Output the [X, Y] coordinate of the center of the cell containing the given text.  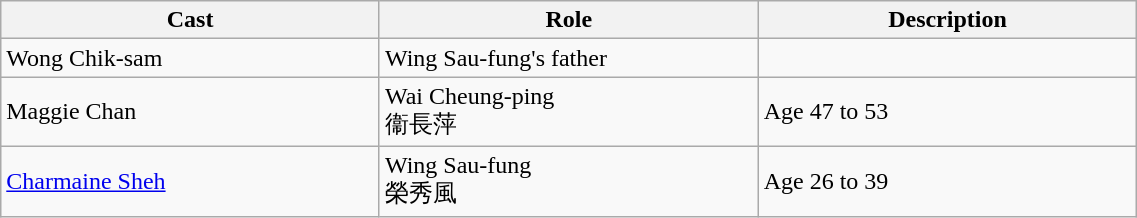
Maggie Chan [190, 112]
Wong Chik-sam [190, 58]
Age 26 to 39 [948, 181]
Wing Sau-fung榮秀風 [568, 181]
Wing Sau-fung's father [568, 58]
Age 47 to 53 [948, 112]
Wai Cheung-ping衞長萍 [568, 112]
Charmaine Sheh [190, 181]
Description [948, 20]
Role [568, 20]
Cast [190, 20]
